Pinpoint the cell where the given text exists, returning its (X, Y) midpoint coordinate. 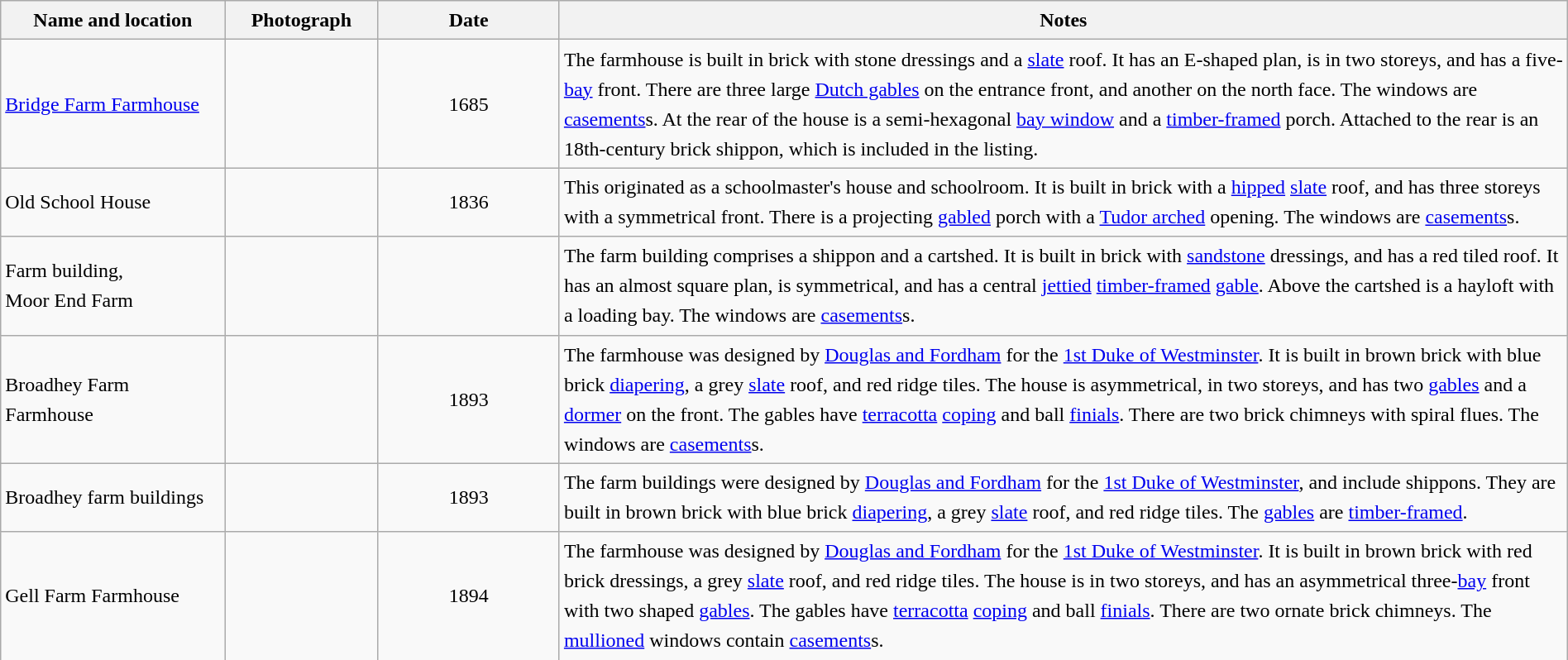
Name and location (112, 20)
Farm building,Moor End Farm (112, 286)
Bridge Farm Farmhouse (112, 104)
Old School House (112, 202)
Photograph (301, 20)
1836 (468, 202)
Broadhey farm buildings (112, 498)
1685 (468, 104)
Date (468, 20)
Gell Farm Farmhouse (112, 595)
Notes (1064, 20)
1894 (468, 595)
Broadhey Farm Farmhouse (112, 399)
